Provide the [X, Y] coordinate of the cell's center where the given text is located.  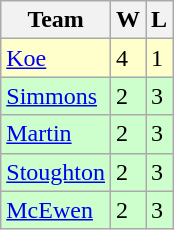
Team [56, 20]
Simmons [56, 96]
Stoughton [56, 172]
McEwen [56, 210]
4 [128, 58]
Koe [56, 58]
W [128, 20]
L [160, 20]
Martin [56, 134]
1 [160, 58]
